Locate the cell with the specified text and output its [X, Y] center coordinate. 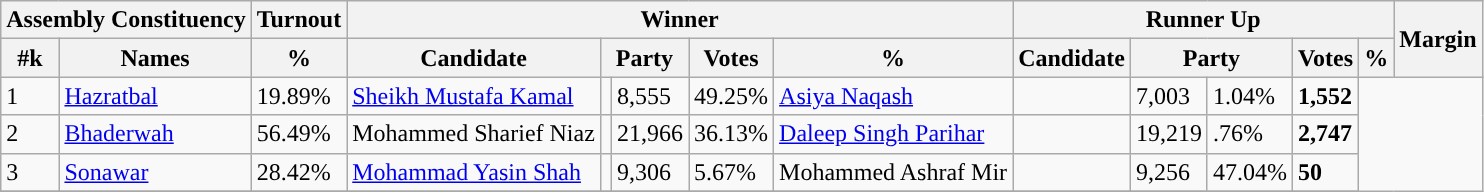
21,966 [650, 134]
7,003 [1168, 96]
2 [30, 134]
Sheikh Mustafa Kamal [474, 96]
1,552 [1325, 96]
56.49% [299, 134]
1.04% [1250, 96]
50 [1325, 172]
36.13% [730, 134]
49.25% [730, 96]
Daleep Singh Parihar [894, 134]
Mohammed Sharief Niaz [474, 134]
9,306 [650, 172]
#k [30, 58]
Assembly Constituency [126, 20]
Mohammad Yasin Shah [474, 172]
Asiya Naqash [894, 96]
.76% [1250, 134]
28.42% [299, 172]
9,256 [1168, 172]
47.04% [1250, 172]
2,747 [1325, 134]
1 [30, 96]
Margin [1438, 39]
Hazratbal [155, 96]
19,219 [1168, 134]
Bhaderwah [155, 134]
Mohammed Ashraf Mir [894, 172]
Winner [680, 20]
8,555 [650, 96]
19.89% [299, 96]
3 [30, 172]
Turnout [299, 20]
Sonawar [155, 172]
Runner Up [1204, 20]
Names [155, 58]
5.67% [730, 172]
